Capture the cell that displays the provided text and extract its (X, Y) central coordinate. 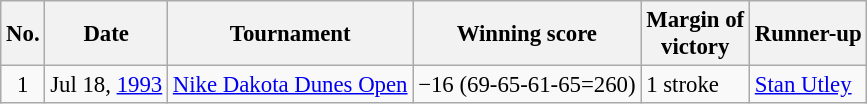
Date (106, 34)
1 stroke (696, 85)
Tournament (290, 34)
Runner-up (808, 34)
Nike Dakota Dunes Open (290, 85)
Margin ofvictory (696, 34)
No. (23, 34)
Jul 18, 1993 (106, 85)
−16 (69-65-61-65=260) (527, 85)
Winning score (527, 34)
Stan Utley (808, 85)
1 (23, 85)
